For the text-containing cell, return its midpoint in (x, y) coordinate format. 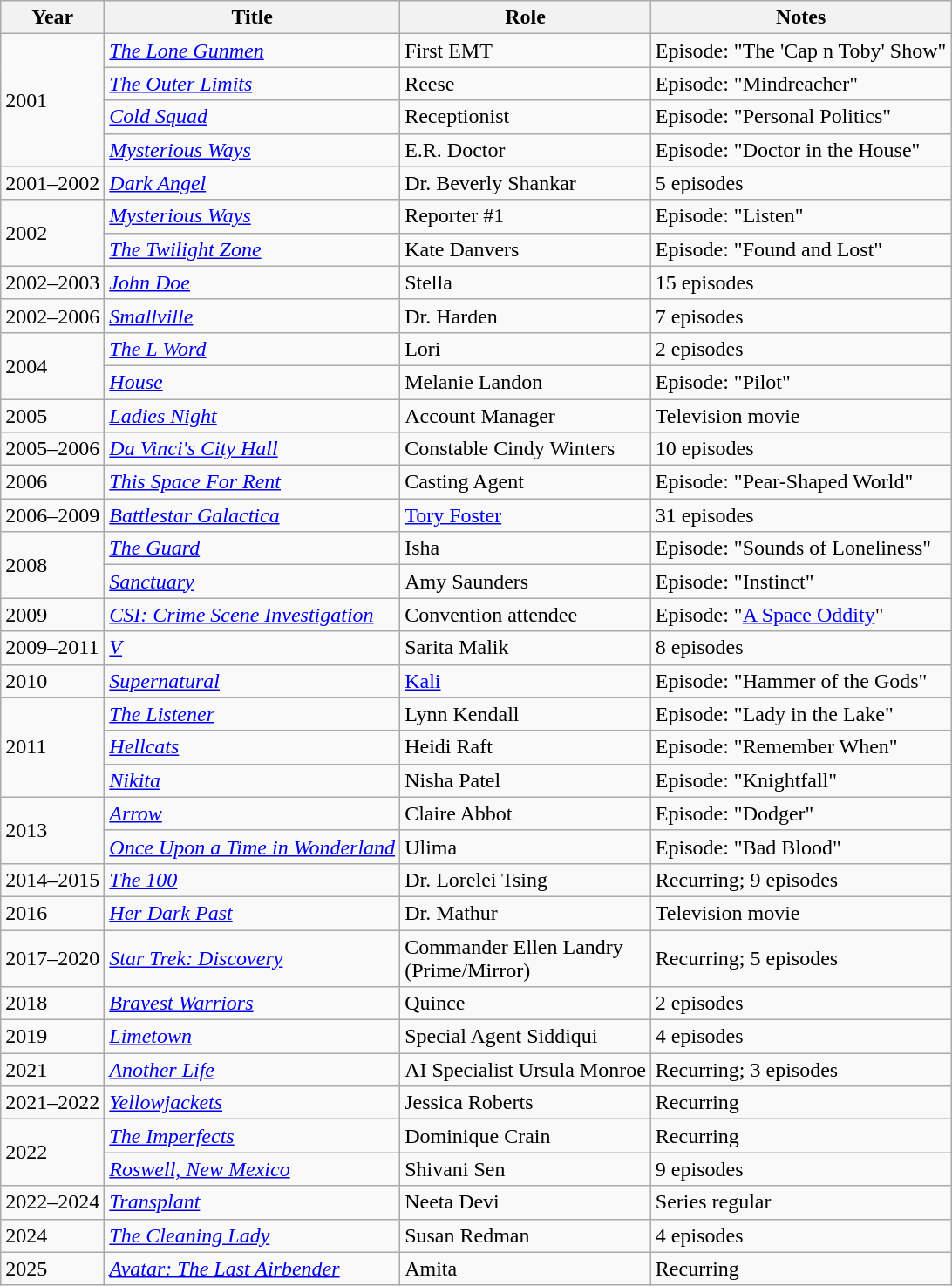
Dominique Crain (526, 1136)
2002 (52, 233)
Avatar: The Last Airbender (253, 1269)
Dr. Mathur (526, 913)
Episode: "Personal Politics" (800, 117)
2001–2002 (52, 183)
Role (526, 17)
Episode: "Listen" (800, 216)
Episode: "Remember When" (800, 747)
2017–2020 (52, 957)
Sanctuary (253, 582)
Episode: "Dodger" (800, 813)
Title (253, 17)
Claire Abbot (526, 813)
Battlestar Galactica (253, 515)
Constable Cindy Winters (526, 449)
Casting Agent (526, 482)
Episode: "The 'Cap n Toby' Show" (800, 51)
2011 (52, 747)
Reese (526, 84)
Sarita Malik (526, 648)
2013 (52, 830)
Recurring; 9 episodes (800, 880)
2022 (52, 1153)
2010 (52, 681)
The Imperfects (253, 1136)
Episode: "Sounds of Loneliness" (800, 548)
Dr. Beverly Shankar (526, 183)
Star Trek: Discovery (253, 957)
The Outer Limits (253, 84)
This Space For Rent (253, 482)
2005–2006 (52, 449)
Recurring; 5 episodes (800, 957)
E.R. Doctor (526, 150)
Episode: "Knightfall" (800, 780)
Susan Redman (526, 1235)
Episode: "Mindreacher" (800, 84)
31 episodes (800, 515)
2022–2024 (52, 1202)
Kate Danvers (526, 249)
2025 (52, 1269)
Commander Ellen Landry(Prime/Mirror) (526, 957)
Tory Foster (526, 515)
Series regular (800, 1202)
9 episodes (800, 1169)
Amita (526, 1269)
Episode: "Bad Blood" (800, 847)
Episode: "Lady in the Lake" (800, 714)
CSI: Crime Scene Investigation (253, 615)
Shivani Sen (526, 1169)
Notes (800, 17)
Nikita (253, 780)
The Twilight Zone (253, 249)
2001 (52, 100)
Ulima (526, 847)
Hellcats (253, 747)
Nisha Patel (526, 780)
Cold Squad (253, 117)
Dark Angel (253, 183)
2002–2006 (52, 316)
2006 (52, 482)
Neeta Devi (526, 1202)
Episode: "Found and Lost" (800, 249)
John Doe (253, 282)
7 episodes (800, 316)
2006–2009 (52, 515)
Bravest Warriors (253, 1004)
2008 (52, 565)
Stella (526, 282)
Dr. Harden (526, 316)
Kali (526, 681)
Isha (526, 548)
15 episodes (800, 282)
Da Vinci's City Hall (253, 449)
The L Word (253, 349)
2016 (52, 913)
The Lone Gunmen (253, 51)
2004 (52, 365)
AI Specialist Ursula Monroe (526, 1070)
Dr. Lorelei Tsing (526, 880)
Transplant (253, 1202)
Convention attendee (526, 615)
Yellowjackets (253, 1103)
V (253, 648)
Account Manager (526, 416)
Her Dark Past (253, 913)
Smallville (253, 316)
The Cleaning Lady (253, 1235)
Melanie Landon (526, 382)
Amy Saunders (526, 582)
Special Agent Siddiqui (526, 1037)
Episode: "Pear-Shaped World" (800, 482)
2021 (52, 1070)
Lori (526, 349)
Another Life (253, 1070)
Episode: "Instinct" (800, 582)
2009–2011 (52, 648)
5 episodes (800, 183)
Episode: "Doctor in the House" (800, 150)
House (253, 382)
Reporter #1 (526, 216)
Jessica Roberts (526, 1103)
Quince (526, 1004)
The Listener (253, 714)
Episode: "A Space Oddity" (800, 615)
Lynn Kendall (526, 714)
Recurring; 3 episodes (800, 1070)
Episode: "Hammer of the Gods" (800, 681)
Receptionist (526, 117)
Roswell, New Mexico (253, 1169)
The 100 (253, 880)
Once Upon a Time in Wonderland (253, 847)
The Guard (253, 548)
Arrow (253, 813)
2019 (52, 1037)
2005 (52, 416)
2014–2015 (52, 880)
First EMT (526, 51)
Supernatural (253, 681)
Limetown (253, 1037)
2021–2022 (52, 1103)
Ladies Night (253, 416)
Heidi Raft (526, 747)
8 episodes (800, 648)
2024 (52, 1235)
2009 (52, 615)
Year (52, 17)
10 episodes (800, 449)
2002–2003 (52, 282)
Episode: "Pilot" (800, 382)
2018 (52, 1004)
